Detect which cell encompasses the target text, then output its [x, y] center coordinate. 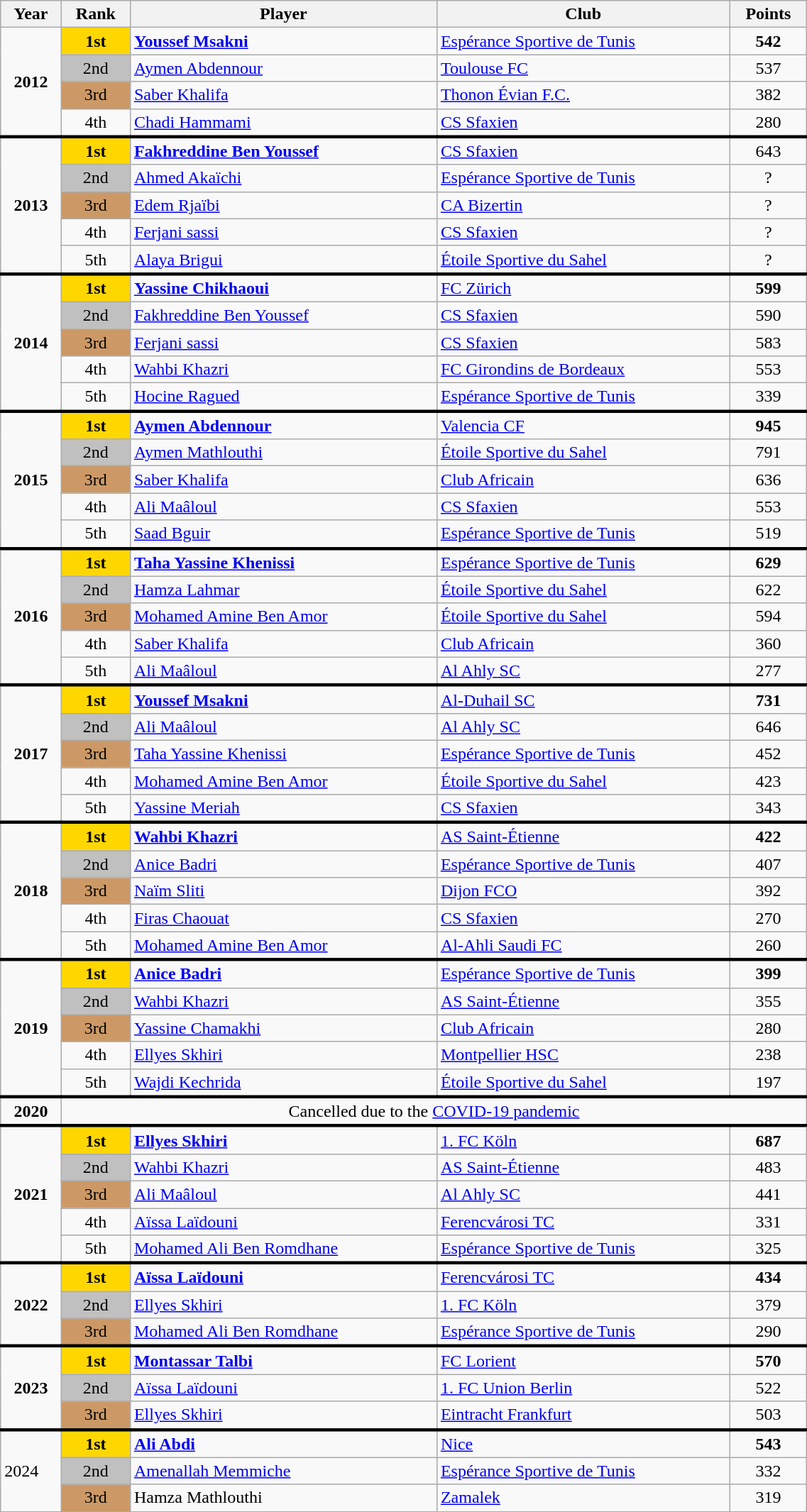
FC Girondins de Bordeaux [583, 370]
2014 [31, 342]
FC Zürich [583, 288]
791 [768, 453]
392 [768, 891]
2021 [31, 1195]
Saad Bguir [283, 534]
2019 [31, 1027]
594 [768, 617]
2012 [31, 82]
Zamalek [583, 1498]
325 [768, 1249]
Points [768, 14]
422 [768, 837]
Valencia CF [583, 425]
Hocine Ragued [283, 397]
643 [768, 151]
622 [768, 590]
Rank [95, 14]
2024 [31, 1470]
407 [768, 864]
Wajdi Kechrida [283, 1083]
583 [768, 343]
629 [768, 562]
2015 [31, 480]
2016 [31, 616]
2013 [31, 206]
Thonon Évian F.C. [583, 95]
2017 [31, 754]
646 [768, 727]
355 [768, 1001]
319 [768, 1498]
Amenallah Memmiche [283, 1471]
290 [768, 1332]
238 [768, 1055]
Yassine Chamakhi [283, 1028]
Al-Duhail SC [583, 700]
542 [768, 41]
197 [768, 1083]
339 [768, 397]
FC Lorient [583, 1360]
543 [768, 1443]
423 [768, 781]
945 [768, 425]
Firas Chaouat [283, 918]
503 [768, 1416]
Ali Abdi [283, 1443]
590 [768, 315]
522 [768, 1388]
382 [768, 95]
570 [768, 1360]
Yassine Chikhaoui [283, 288]
Dijon FCO [583, 891]
Montassar Talbi [283, 1360]
Hamza Lahmar [283, 590]
2023 [31, 1388]
Naïm Sliti [283, 891]
434 [768, 1277]
1. FC Union Berlin [583, 1388]
277 [768, 671]
CA Bizertin [583, 205]
Nice [583, 1443]
Ahmed Akaïchi [283, 178]
452 [768, 754]
2022 [31, 1304]
636 [768, 480]
Alaya Brigui [283, 260]
483 [768, 1167]
360 [768, 644]
Aymen Mathlouthi [283, 453]
270 [768, 918]
379 [768, 1305]
537 [768, 68]
399 [768, 973]
441 [768, 1194]
599 [768, 288]
332 [768, 1471]
Toulouse FC [583, 68]
331 [768, 1221]
2018 [31, 891]
Cancelled due to the COVID-19 pandemic [434, 1111]
731 [768, 700]
Al-Ahli Saudi FC [583, 946]
Eintracht Frankfurt [583, 1416]
519 [768, 534]
2020 [31, 1111]
343 [768, 809]
Player [283, 14]
Edem Rjaïbi [283, 205]
Yassine Meriah [283, 809]
Montpellier HSC [583, 1055]
260 [768, 946]
Hamza Mathlouthi [283, 1498]
Club [583, 14]
687 [768, 1140]
Chadi Hammami [283, 123]
Year [31, 14]
